Detect which cell encompasses the target text, then output its [x, y] center coordinate. 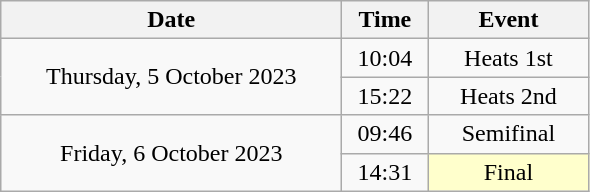
Friday, 6 October 2023 [172, 153]
15:22 [385, 96]
Heats 2nd [508, 96]
Time [385, 20]
Final [508, 172]
Thursday, 5 October 2023 [172, 77]
14:31 [385, 172]
Event [508, 20]
Semifinal [508, 134]
10:04 [385, 58]
Heats 1st [508, 58]
Date [172, 20]
09:46 [385, 134]
